Determine the [X, Y] coordinate at the center of the cell enclosing the given text.  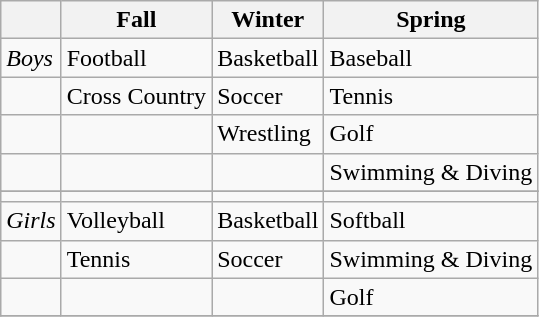
Girls [31, 221]
Fall [136, 20]
Cross Country [136, 96]
Wrestling [268, 134]
Spring [431, 20]
Volleyball [136, 221]
Baseball [431, 58]
Winter [268, 20]
Boys [31, 58]
Softball [431, 221]
Football [136, 58]
